Extract the (x, y) coordinate from the center of the cell holding the provided text.  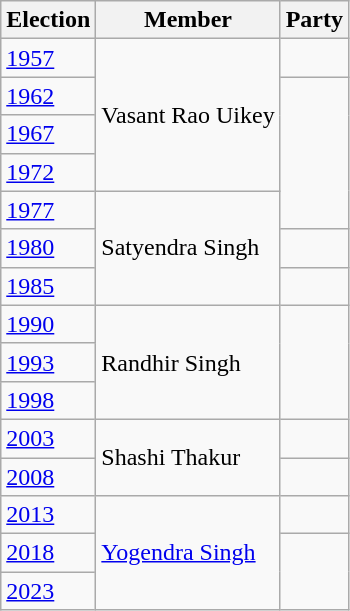
Randhir Singh (188, 362)
Yogendra Singh (188, 553)
1998 (48, 400)
2008 (48, 477)
1990 (48, 324)
1972 (48, 172)
1977 (48, 210)
2023 (48, 591)
1957 (48, 58)
Satyendra Singh (188, 248)
1980 (48, 248)
2013 (48, 515)
Election (48, 20)
Member (188, 20)
Shashi Thakur (188, 457)
1962 (48, 96)
1967 (48, 134)
1985 (48, 286)
Vasant Rao Uikey (188, 115)
2018 (48, 553)
2003 (48, 438)
Party (314, 20)
1993 (48, 362)
